Return [X, Y] of the center of cell containing provided text 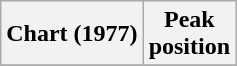
Chart (1977) [72, 34]
Peakposition [189, 34]
